Provide the [x, y] coordinate of the cell's center where the given text is located.  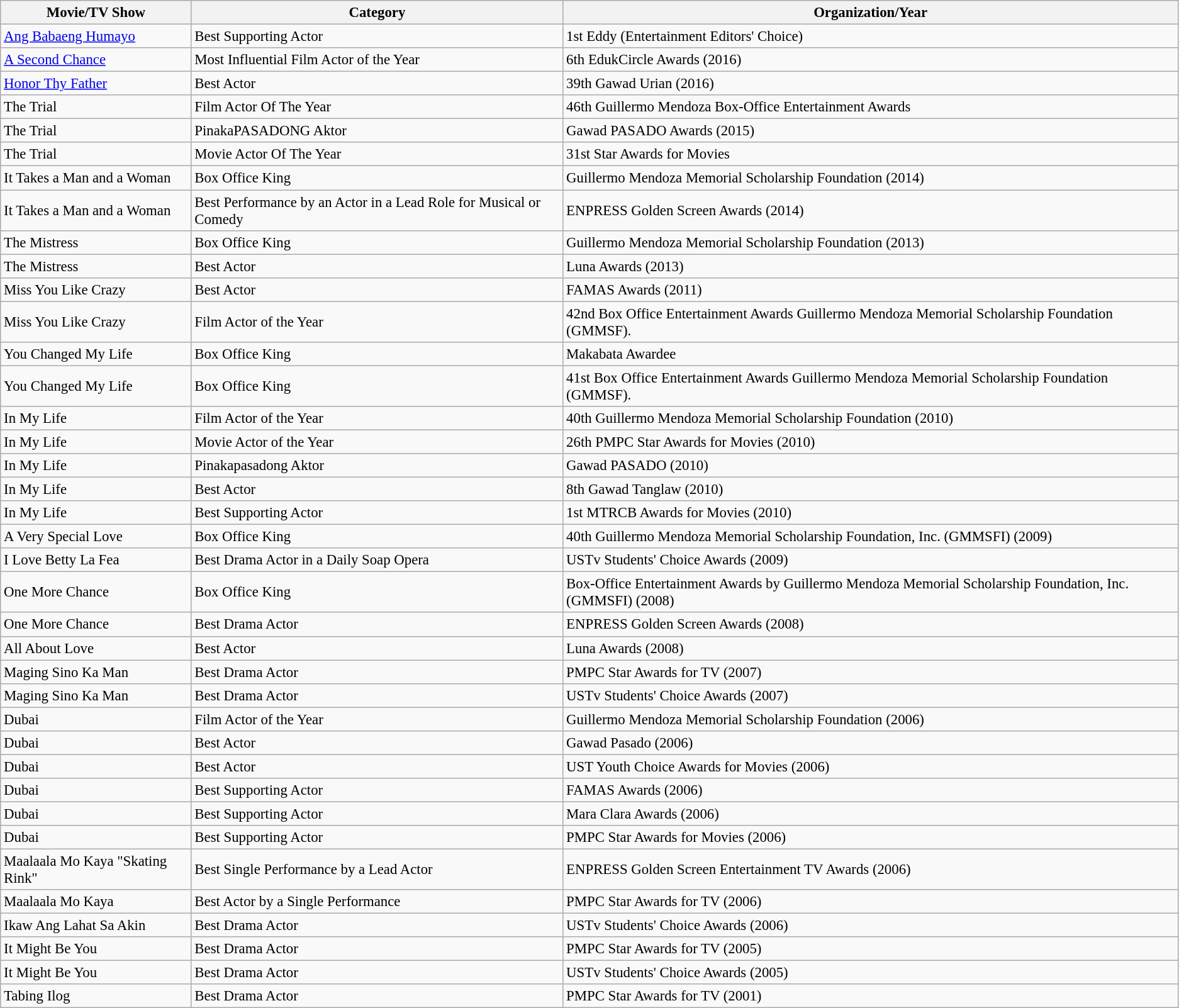
Organization/Year [871, 13]
46th Guillermo Mendoza Box-Office Entertainment Awards [871, 107]
Best Actor by a Single Performance [377, 902]
All About Love [96, 648]
Mara Clara Awards (2006) [871, 814]
Guillermo Mendoza Memorial Scholarship Foundation (2014) [871, 178]
Maalaala Mo Kaya "Skating Rink" [96, 870]
Film Actor Of The Year [377, 107]
1st MTRCB Awards for Movies (2010) [871, 513]
Gawad PASADO Awards (2015) [871, 131]
Category [377, 13]
26th PMPC Star Awards for Movies (2010) [871, 442]
Movie/TV Show [96, 13]
Honor Thy Father [96, 84]
Gawad PASADO (2010) [871, 466]
Movie Actor of the Year [377, 442]
Ikaw Ang Lahat Sa Akin [96, 926]
Guillermo Mendoza Memorial Scholarship Foundation (2013) [871, 242]
Movie Actor Of The Year [377, 154]
Best Drama Actor in a Daily Soap Opera [377, 560]
I Love Betty La Fea [96, 560]
Guillermo Mendoza Memorial Scholarship Foundation (2006) [871, 719]
FAMAS Awards (2006) [871, 790]
Best Single Performance by a Lead Actor [377, 870]
ENPRESS Golden Screen Awards (2014) [871, 210]
A Second Chance [96, 60]
Pinakapasadong Aktor [377, 466]
39th Gawad Urian (2016) [871, 84]
USTv Students' Choice Awards (2005) [871, 973]
41st Box Office Entertainment Awards Guillermo Mendoza Memorial Scholarship Foundation (GMMSF). [871, 386]
USTv Students' Choice Awards (2009) [871, 560]
Tabing Ilog [96, 996]
ENPRESS Golden Screen Awards (2008) [871, 625]
Maalaala Mo Kaya [96, 902]
USTv Students' Choice Awards (2006) [871, 926]
Most Influential Film Actor of the Year [377, 60]
Gawad Pasado (2006) [871, 743]
31st Star Awards for Movies [871, 154]
40th Guillermo Mendoza Memorial Scholarship Foundation (2010) [871, 418]
Makabata Awardee [871, 354]
USTv Students' Choice Awards (2007) [871, 695]
UST Youth Choice Awards for Movies (2006) [871, 766]
6th EdukCircle Awards (2016) [871, 60]
A Very Special Love [96, 537]
Luna Awards (2013) [871, 266]
PMPC Star Awards for TV (2007) [871, 672]
40th Guillermo Mendoza Memorial Scholarship Foundation, Inc. (GMMSFI) (2009) [871, 537]
Ang Babaeng Humayo [96, 36]
PMPC Star Awards for Movies (2006) [871, 837]
PMPC Star Awards for TV (2005) [871, 949]
Luna Awards (2008) [871, 648]
8th Gawad Tanglaw (2010) [871, 490]
42nd Box Office Entertainment Awards Guillermo Mendoza Memorial Scholarship Foundation (GMMSF). [871, 322]
PMPC Star Awards for TV (2001) [871, 996]
ENPRESS Golden Screen Entertainment TV Awards (2006) [871, 870]
Best Performance by an Actor in a Lead Role for Musical or Comedy [377, 210]
FAMAS Awards (2011) [871, 289]
PMPC Star Awards for TV (2006) [871, 902]
Box-Office Entertainment Awards by Guillermo Mendoza Memorial Scholarship Foundation, Inc. (GMMSFI) (2008) [871, 593]
1st Eddy (Entertainment Editors' Choice) [871, 36]
PinakaPASADONG Aktor [377, 131]
